Return the [x, y] coordinate for the center point of the cell that contains the specified text.  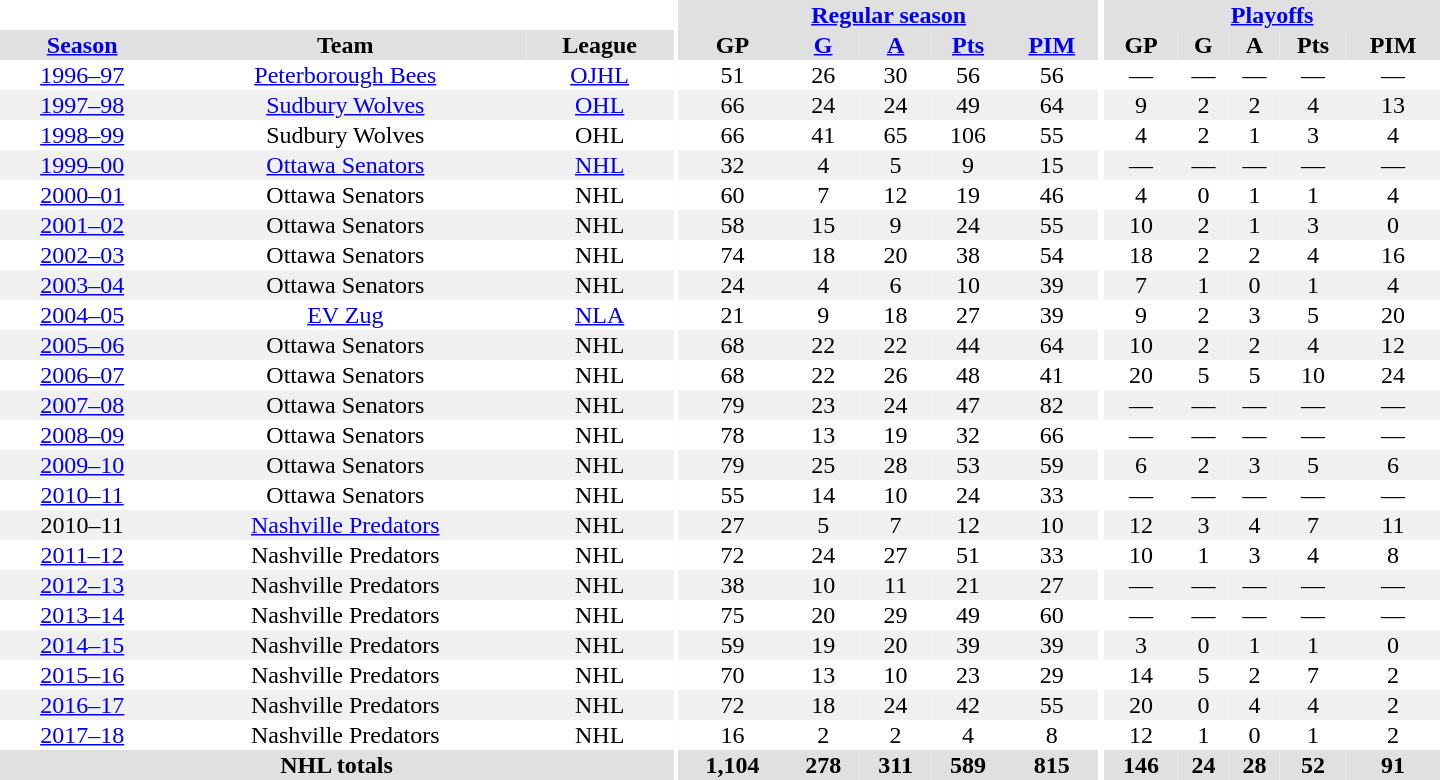
54 [1052, 255]
106 [968, 135]
589 [968, 765]
65 [896, 135]
2007–08 [82, 405]
Regular season [889, 15]
1996–97 [82, 75]
311 [896, 765]
2017–18 [82, 735]
Team [345, 45]
EV Zug [345, 315]
Season [82, 45]
146 [1141, 765]
2001–02 [82, 225]
Peterborough Bees [345, 75]
1998–99 [82, 135]
58 [733, 225]
2005–06 [82, 345]
1,104 [733, 765]
78 [733, 435]
2002–03 [82, 255]
47 [968, 405]
91 [1393, 765]
75 [733, 615]
2016–17 [82, 705]
League [600, 45]
OJHL [600, 75]
2009–10 [82, 465]
2013–14 [82, 615]
46 [1052, 195]
44 [968, 345]
82 [1052, 405]
48 [968, 375]
NHL totals [336, 765]
1997–98 [82, 105]
Playoffs [1272, 15]
25 [823, 465]
1999–00 [82, 165]
2004–05 [82, 315]
2003–04 [82, 285]
2012–13 [82, 585]
53 [968, 465]
2014–15 [82, 645]
NLA [600, 315]
42 [968, 705]
815 [1052, 765]
2006–07 [82, 375]
52 [1313, 765]
2015–16 [82, 675]
2008–09 [82, 435]
70 [733, 675]
74 [733, 255]
30 [896, 75]
2000–01 [82, 195]
278 [823, 765]
2011–12 [82, 555]
